Return the [X, Y] coordinate for the center point of the cell that contains the specified text.  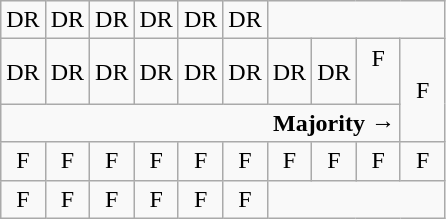
Majority → [201, 123]
